Scan for the cell matching the given text and deliver its [X, Y] coordinate at center. 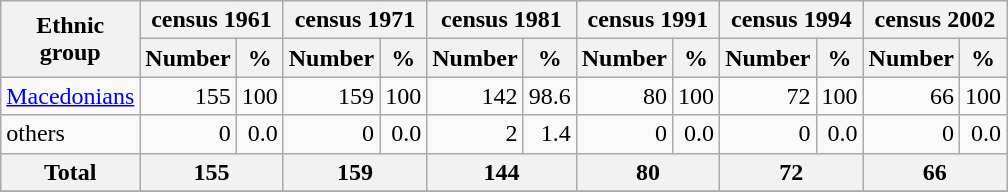
census 1961 [212, 20]
census 2002 [934, 20]
2 [475, 134]
98.6 [550, 96]
Total [70, 172]
1.4 [550, 134]
census 1991 [648, 20]
census 1994 [792, 20]
others [70, 134]
census 1971 [354, 20]
142 [475, 96]
144 [502, 172]
Ethnicgroup [70, 39]
census 1981 [502, 20]
Macedonians [70, 96]
